Scan for the cell matching the given text and deliver its [x, y] coordinate at center. 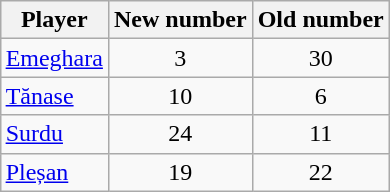
Emeghara [54, 58]
Old number [320, 20]
Pleșan [54, 172]
6 [320, 96]
Surdu [54, 134]
24 [180, 134]
3 [180, 58]
New number [180, 20]
22 [320, 172]
30 [320, 58]
10 [180, 96]
Tănase [54, 96]
11 [320, 134]
Player [54, 20]
19 [180, 172]
